Output the (X, Y) coordinate of the center of the cell containing the given text.  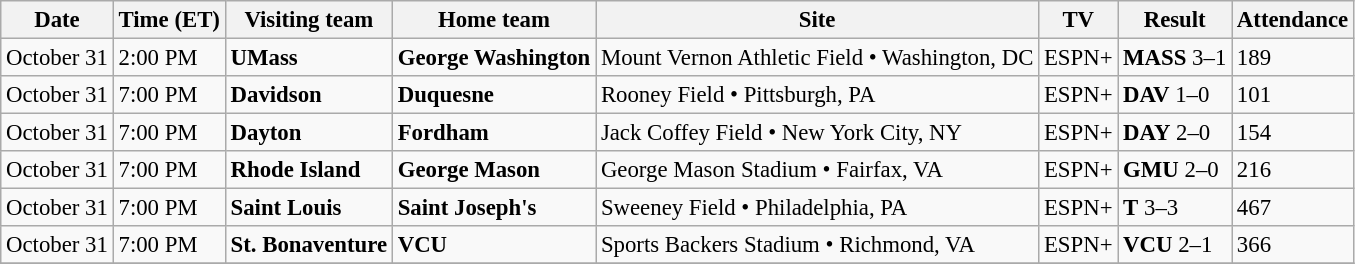
467 (1293, 208)
Fordham (494, 133)
Jack Coffey Field • New York City, NY (818, 133)
216 (1293, 170)
VCU (494, 245)
154 (1293, 133)
George Washington (494, 58)
DAV 1–0 (1175, 95)
Visiting team (308, 20)
Mount Vernon Athletic Field • Washington, DC (818, 58)
DAY 2–0 (1175, 133)
Davidson (308, 95)
George Mason (494, 170)
GMU 2–0 (1175, 170)
Result (1175, 20)
Rooney Field • Pittsburgh, PA (818, 95)
George Mason Stadium • Fairfax, VA (818, 170)
Saint Joseph's (494, 208)
101 (1293, 95)
Site (818, 20)
TV (1078, 20)
Home team (494, 20)
VCU 2–1 (1175, 245)
Rhode Island (308, 170)
St. Bonaventure (308, 245)
UMass (308, 58)
Sweeney Field • Philadelphia, PA (818, 208)
366 (1293, 245)
189 (1293, 58)
Time (ET) (169, 20)
Duquesne (494, 95)
Date (57, 20)
Dayton (308, 133)
Attendance (1293, 20)
MASS 3–1 (1175, 58)
Sports Backers Stadium • Richmond, VA (818, 245)
T 3–3 (1175, 208)
2:00 PM (169, 58)
Saint Louis (308, 208)
